Identify which cell holds the provided text, then report its [x, y] central coordinate. 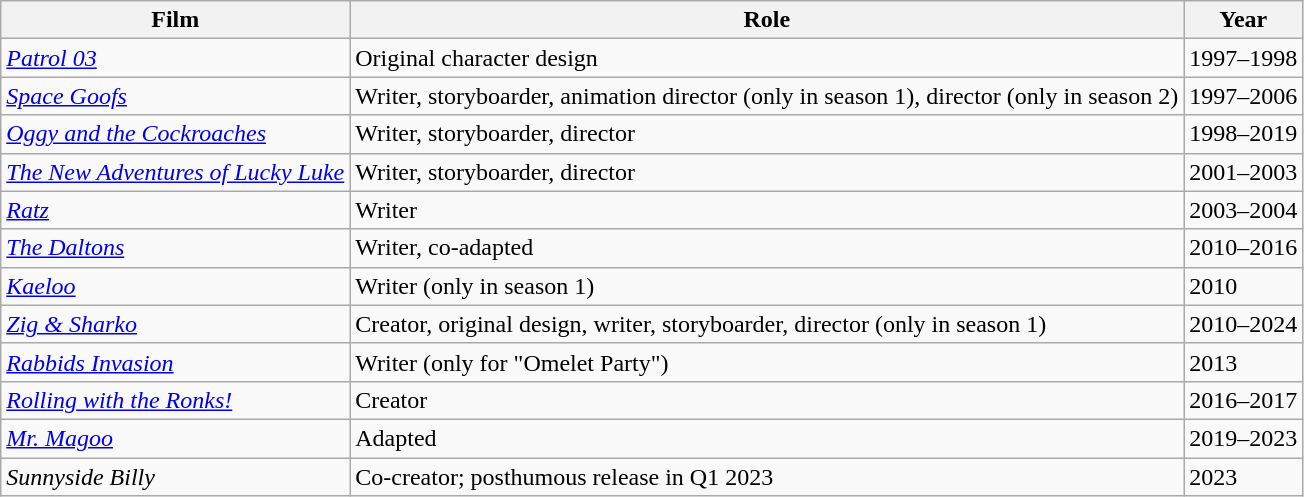
2010–2016 [1244, 248]
1997–2006 [1244, 96]
Film [176, 20]
Sunnyside Billy [176, 477]
Rolling with the Ronks! [176, 400]
Kaeloo [176, 286]
1998–2019 [1244, 134]
Rabbids Invasion [176, 362]
Writer [767, 210]
Writer (only in season 1) [767, 286]
Writer (only for "Omelet Party") [767, 362]
Space Goofs [176, 96]
Mr. Magoo [176, 438]
Original character design [767, 58]
Creator [767, 400]
2003–2004 [1244, 210]
Oggy and the Cockroaches [176, 134]
Zig & Sharko [176, 324]
Writer, co-adapted [767, 248]
Co-creator; posthumous release in Q1 2023 [767, 477]
2019–2023 [1244, 438]
Role [767, 20]
Patrol 03 [176, 58]
Writer, storyboarder, animation director (only in season 1), director (only in season 2) [767, 96]
Year [1244, 20]
The New Adventures of Lucky Luke [176, 172]
2010–2024 [1244, 324]
2016–2017 [1244, 400]
2013 [1244, 362]
2001–2003 [1244, 172]
2023 [1244, 477]
Creator, original design, writer, storyboarder, director (only in season 1) [767, 324]
Ratz [176, 210]
1997–1998 [1244, 58]
2010 [1244, 286]
Adapted [767, 438]
The Daltons [176, 248]
